From the cell containing the given text, extract its center point as (x, y) coordinate. 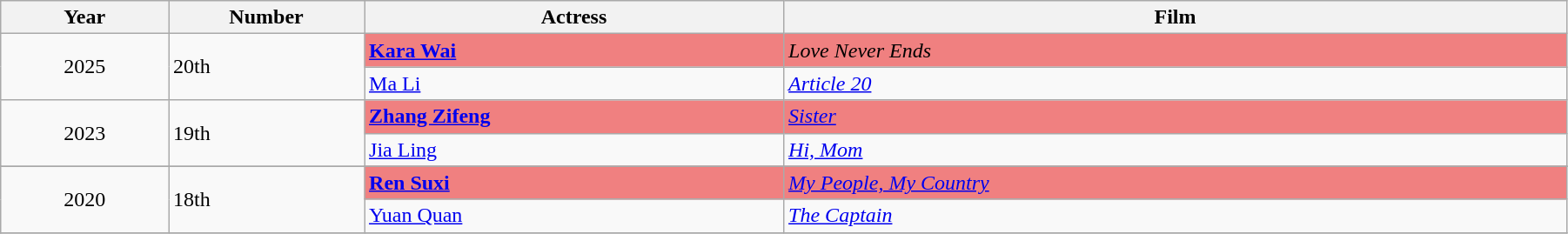
2020 (85, 199)
Jia Ling (574, 150)
The Captain (1176, 216)
Yuan Quan (574, 216)
2025 (85, 67)
19th (266, 133)
Zhang Zifeng (574, 117)
2023 (85, 133)
18th (266, 199)
Film (1176, 17)
Love Never Ends (1176, 50)
20th (266, 67)
Number (266, 17)
My People, My Country (1176, 183)
Actress (574, 17)
Kara Wai (574, 50)
Article 20 (1176, 84)
Ma Li (574, 84)
Hi, Mom (1176, 150)
Year (85, 17)
Sister (1176, 117)
Ren Suxi (574, 183)
